Detect which cell encompasses the target text, then output its [x, y] center coordinate. 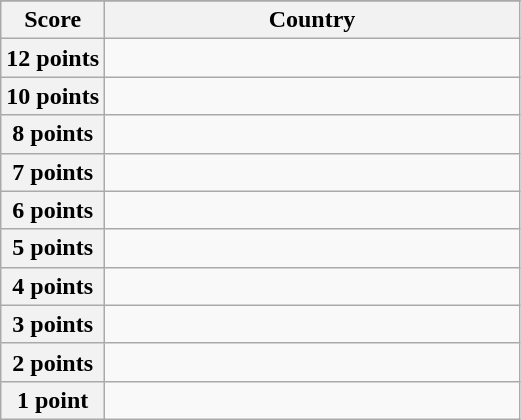
5 points [53, 248]
1 point [53, 400]
8 points [53, 134]
Score [53, 20]
2 points [53, 362]
12 points [53, 58]
4 points [53, 286]
3 points [53, 324]
10 points [53, 96]
7 points [53, 172]
6 points [53, 210]
Country [312, 20]
